Return the (X, Y) coordinate for the center point of the cell that contains the specified text.  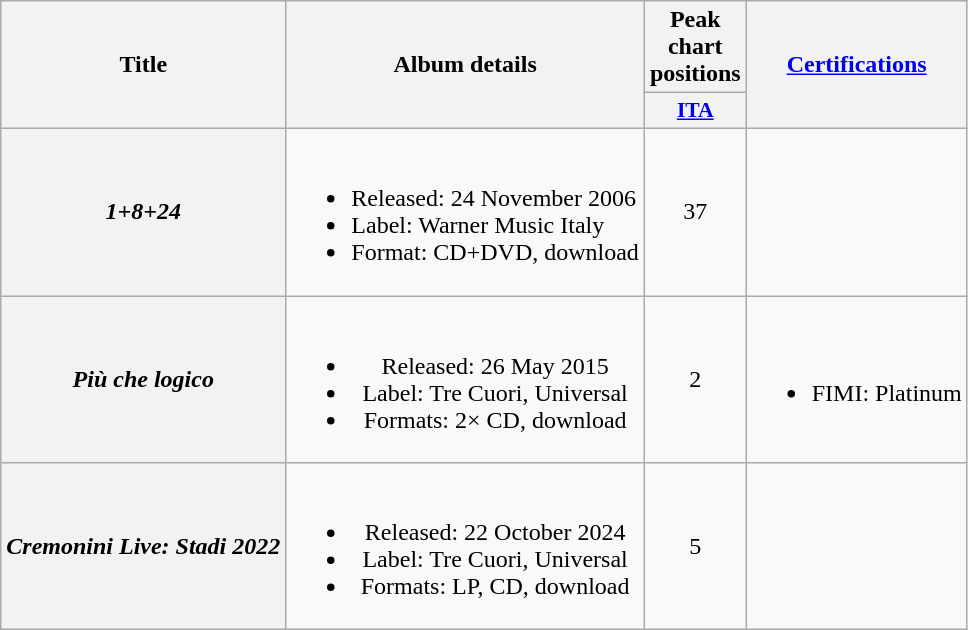
Certifications (856, 65)
ITA (695, 111)
Released: 26 May 2015Label: Tre Cuori, UniversalFormats: 2× CD, download (466, 380)
FIMI: Platinum (856, 380)
Released: 22 October 2024Label: Tre Cuori, UniversalFormats: LP, CD, download (466, 546)
Peak chart positions (695, 47)
2 (695, 380)
1+8+24 (144, 212)
Album details (466, 65)
Title (144, 65)
Released: 24 November 2006Label: Warner Music ItalyFormat: CD+DVD, download (466, 212)
37 (695, 212)
5 (695, 546)
Cremonini Live: Stadi 2022 (144, 546)
Più che logico (144, 380)
